Locate the cell with the specified text and output its (X, Y) center coordinate. 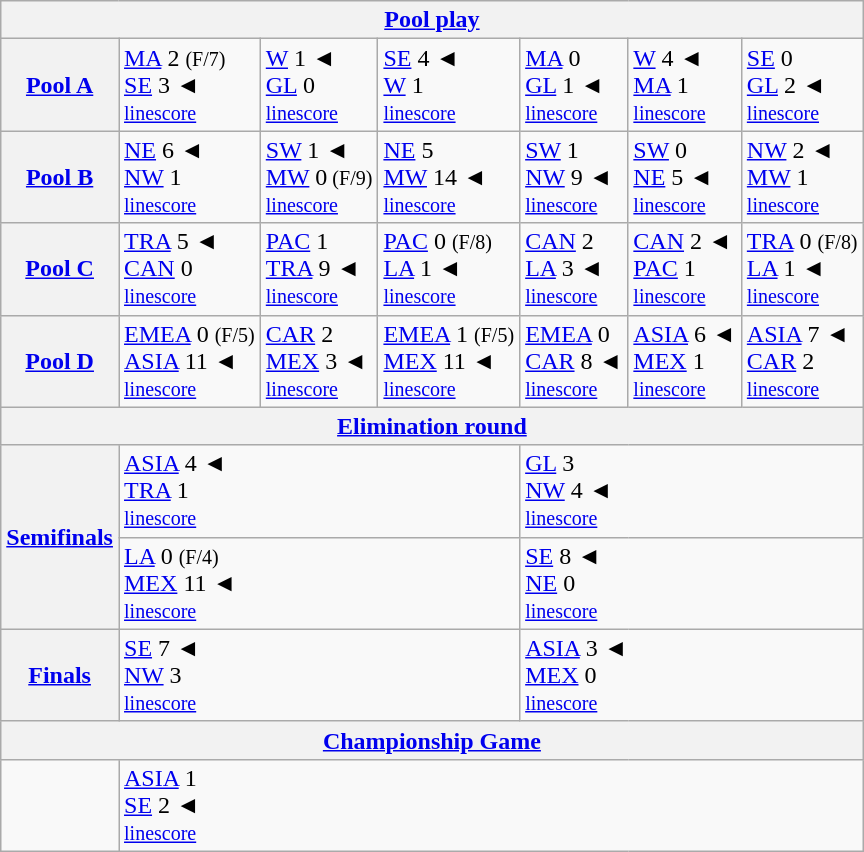
MA 2 (F/7) SE 3 ◄ linescore (189, 85)
PAC 0 (F/8) LA 1 ◄ linescore (449, 269)
EMEA 0 (F/5) ASIA 11 ◄ linescore (189, 361)
LA 0 (F/4) MEX 11 ◄ linescore (318, 583)
Pool play (432, 20)
NE 5 MW 14 ◄ linescore (449, 177)
Championship Game (432, 740)
SW 0 NE 5 ◄ linescore (685, 177)
CAR 2 MEX 3 ◄ linescore (319, 361)
Pool B (60, 177)
NE 6 ◄ NW 1 linescore (189, 177)
SE 4 ◄ W 1 linescore (449, 85)
Semifinals (60, 537)
ASIA 1 SE 2 ◄linescore (490, 805)
Elimination round (432, 426)
Pool D (60, 361)
GL 3 NW 4 ◄ linescore (692, 491)
TRA 0 (F/8) LA 1 ◄ linescore (802, 269)
Pool A (60, 85)
W 4 ◄ MA 1 linescore (685, 85)
SE 0 GL 2 ◄ linescore (802, 85)
SW 1 NW 9 ◄ linescore (574, 177)
TRA 5 ◄ CAN 0 linescore (189, 269)
SW 1 ◄ MW 0 (F/9) linescore (319, 177)
EMEA 0 CAR 8 ◄ linescore (574, 361)
SE 7 ◄ NW 3 linescore (318, 675)
ASIA 7 ◄ CAR 2 linescore (802, 361)
PAC 1 TRA 9 ◄ linescore (319, 269)
EMEA 1 (F/5) MEX 11 ◄ linescore (449, 361)
CAN 2 ◄ PAC 1 linescore (685, 269)
ASIA 4 ◄ TRA 1 linescore (318, 491)
NW 2 ◄ MW 1 linescore (802, 177)
SE 8 ◄ NE 0 linescore (692, 583)
W 1 ◄ GL 0 linescore (319, 85)
CAN 2 LA 3 ◄ linescore (574, 269)
MA 0 GL 1 ◄ linescore (574, 85)
Finals (60, 675)
ASIA 6 ◄ MEX 1 linescore (685, 361)
Pool C (60, 269)
ASIA 3 ◄ MEX 0 linescore (692, 675)
